Locate the cell with the specified text and output its [x, y] center coordinate. 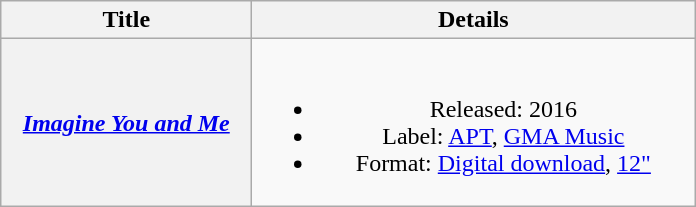
Imagine You and Me [126, 122]
Title [126, 20]
Released: 2016Label: APT, GMA MusicFormat: Digital download, 12" [474, 122]
Details [474, 20]
